Scan for the cell matching the given text and deliver its (x, y) coordinate at center. 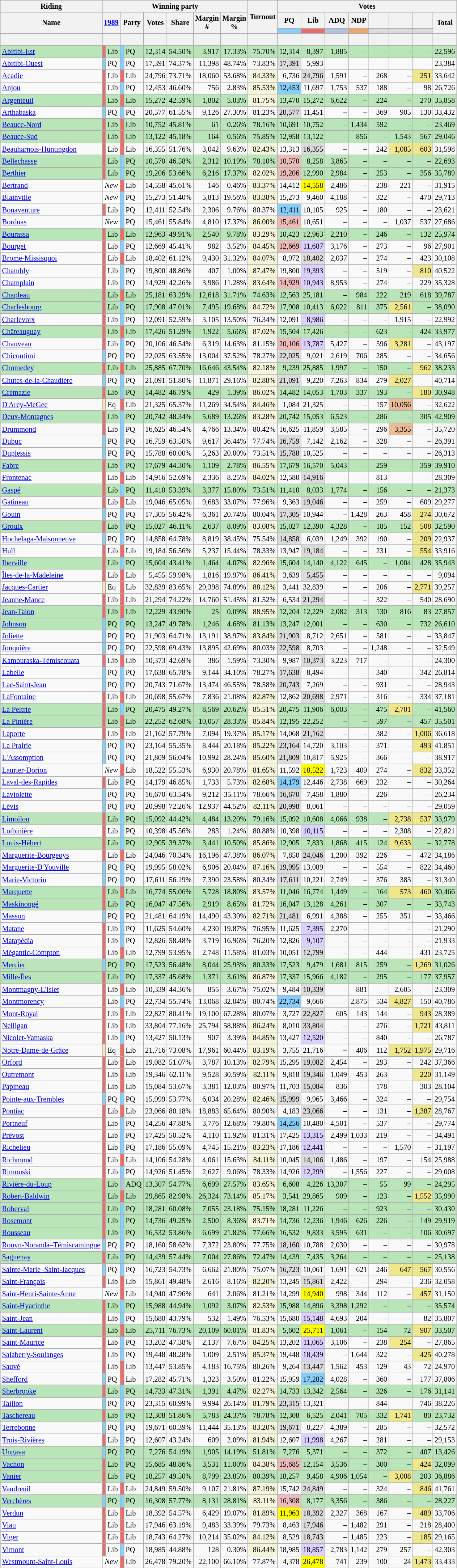
72.26% (180, 807)
603 (423, 149)
81.23% (263, 113)
371 (379, 746)
1,681 (337, 965)
76.34% (263, 320)
Viau (51, 1525)
84.25% (263, 1343)
45.71% (180, 1379)
6,034 (207, 1099)
11,398 (207, 64)
3,264 (337, 1257)
La Prairie (51, 746)
81.83% (263, 1330)
Beauce-Sud (51, 137)
Share (180, 23)
8,703 (313, 648)
41,851 (445, 746)
54.28% (180, 1160)
6,622 (337, 100)
Lac-Saint-Jean (51, 685)
9,833 (313, 1233)
63.55% (180, 356)
253 (379, 173)
816 (401, 612)
22,992 (445, 320)
83.29% (263, 234)
10,413 (313, 307)
Limoilou (51, 819)
6,534 (289, 600)
7,495 (207, 307)
85.51% (263, 709)
71.67% (180, 685)
80.18% (180, 1111)
19,100 (207, 1014)
Total (445, 23)
Chutes-de-la-Chaudière (51, 380)
13,342 (313, 1391)
5.66% (234, 331)
43,197 (445, 344)
28,389 (445, 1014)
16.96% (234, 941)
39,787 (445, 295)
84.07% (263, 258)
12,204 (289, 612)
79.73% (263, 1525)
149 (423, 1221)
11,065 (313, 1343)
83.08% (263, 527)
NDP (359, 20)
834 (359, 380)
27,857 (445, 612)
31,141 (445, 1391)
2,561 (401, 307)
86.44% (263, 1550)
Hochelaga-Maisonneuve (51, 539)
4,501 (337, 1123)
27.57% (234, 1184)
30,466 (445, 892)
7,055 (207, 1209)
21,373 (445, 490)
Saint-Laurent (51, 1330)
52.54% (180, 210)
2,783 (337, 1550)
923 (379, 1209)
21.81% (234, 1489)
33,432 (445, 113)
35.13% (234, 1428)
193 (379, 393)
16.75% (234, 1367)
47.01% (180, 307)
L'Assomption (51, 758)
846 (423, 1489)
5,925 (337, 758)
20.28% (234, 1099)
7,395 (313, 929)
Borduas (51, 222)
23,469 (445, 124)
20.62% (234, 709)
45.61% (180, 186)
152 (401, 527)
82 (423, 1318)
84.72% (263, 307)
Anjou (51, 88)
375 (379, 307)
9,479 (313, 965)
LaFontaine (51, 697)
73.83% (263, 64)
83.64% (263, 283)
61.12% (180, 258)
2,312 (207, 161)
21,933 (445, 941)
26,814 (445, 673)
10,944 (313, 514)
85.53% (263, 88)
80.03% (263, 648)
37.52% (234, 356)
9,994 (207, 1403)
Mercier (51, 965)
13.50% (234, 320)
836 (337, 1087)
519 (379, 271)
30,697 (445, 1233)
14,896 (313, 1306)
11,592 (289, 770)
460 (423, 892)
83.28% (263, 417)
Chomedey (51, 368)
1,691 (337, 1269)
33,433 (445, 1562)
Joliette (51, 636)
0.46% (234, 186)
2,041 (337, 1416)
12,299 (313, 1172)
32,572 (445, 1428)
33,979 (445, 819)
1,449 (337, 892)
59.98% (180, 575)
11,703 (289, 1087)
303 (423, 1087)
37,957 (445, 977)
4,388 (337, 916)
43 (401, 1367)
49.91% (180, 234)
54.77% (180, 1184)
2.83% (234, 88)
11,859 (313, 429)
29,774 (445, 1123)
475 (379, 709)
5,043 (337, 466)
12.68% (234, 1123)
86.02% (263, 393)
23.85% (234, 1476)
31,197 (445, 1148)
5,689 (207, 417)
1,033 (359, 1136)
26,234 (445, 794)
10,115 (313, 831)
76.20% (263, 941)
Rousseau (51, 1233)
51.40% (180, 198)
1,142 (359, 1550)
80.39% (263, 1476)
56.48% (180, 965)
5,602 (289, 1330)
9,430 (207, 258)
2,971 (337, 697)
2,919 (207, 904)
366 (379, 758)
43.24% (180, 1440)
239 (359, 1562)
Gaspé (51, 490)
Lotbinière (51, 831)
3,865 (337, 161)
13.26% (234, 417)
732 (423, 624)
Trois-Rivières (51, 1440)
4,766 (207, 429)
415 (359, 843)
16,646 (207, 368)
33,507 (445, 1330)
6,608 (289, 1184)
7,390 (207, 880)
Blainville (51, 198)
Jacques-Cartier (51, 587)
6,022 (337, 307)
4,810 (207, 222)
43.90% (180, 612)
1,085 (401, 149)
81.52% (263, 600)
3,787 (207, 1062)
9,094 (445, 575)
1,774 (337, 490)
19,393 (313, 271)
33,352 (445, 770)
Ungava (51, 1452)
39.37% (180, 843)
3,106 (337, 1343)
72.47% (263, 1257)
4,745 (207, 1148)
6,003 (337, 709)
592 (379, 124)
300 (379, 1464)
12,618 (207, 295)
55.53% (180, 770)
573 (401, 892)
78.66% (263, 794)
4,182 (337, 977)
15.44% (234, 551)
Rouyn-Noranda–Témiscamingue (51, 1245)
29,716 (445, 1050)
86.87% (263, 977)
11,269 (207, 405)
2,037 (337, 258)
15,742 (289, 1489)
156 (379, 490)
Acadie (51, 76)
717 (359, 660)
369 (379, 113)
30.59% (234, 1074)
77.16% (180, 1026)
47.88% (180, 1123)
76.95% (263, 929)
2,336 (207, 478)
Turnout (263, 17)
382 (379, 734)
326 (379, 1391)
10,817 (313, 758)
Jonquière (51, 648)
44.42% (180, 819)
2.06% (234, 1294)
30,948 (445, 393)
13,004 (207, 356)
342 (423, 673)
19.87% (234, 929)
621 (359, 1269)
Hull (51, 551)
167 (379, 1513)
19.56% (234, 198)
49.25% (180, 1221)
4.07% (234, 563)
431 (423, 953)
1,092 (207, 1306)
3,042 (207, 149)
58.88% (234, 1026)
Vachon (51, 1464)
88.12% (263, 587)
9,264 (289, 1367)
Name (51, 23)
35,789 (445, 173)
22,596 (445, 51)
34.10% (234, 673)
27.30% (234, 113)
84.38% (263, 1464)
80.97% (263, 1087)
4.68% (234, 624)
24,970 (445, 1367)
31,150 (445, 1294)
Argenteuil (51, 100)
8,177 (313, 1501)
9,818 (289, 1074)
43.54% (234, 368)
33,916 (445, 551)
35.02% (234, 1537)
53.66% (180, 173)
Papineau (51, 1087)
62.11% (180, 1074)
28,767 (445, 1111)
80.88% (263, 831)
905 (401, 113)
962 (423, 368)
Pointe-aux-Trembles (51, 1099)
Kamouraska-Témiscouata (51, 660)
8,819 (207, 539)
58.62% (180, 1245)
84.45% (263, 246)
1,721 (423, 1026)
220 (423, 1074)
73.71% (180, 76)
8.36% (234, 1221)
24,295 (445, 1184)
8.65% (234, 904)
13,947 (289, 551)
5,263 (207, 453)
Bertrand (51, 186)
1,061 (337, 1330)
1,371 (207, 977)
La Peltrie (51, 709)
1.59% (234, 660)
87.02% (263, 331)
746 (423, 1403)
8,010 (289, 1026)
3,008 (401, 1476)
Richelieu (51, 1148)
60.01% (234, 1330)
Margin# (207, 23)
78.16% (263, 124)
4,827 (401, 1001)
Bonaventure (51, 210)
75.85% (263, 137)
18,857 (313, 1550)
28.24% (234, 758)
46.11% (180, 527)
80.90% (263, 1111)
4,122 (337, 563)
1,473 (423, 1562)
23.18% (234, 1209)
5,371 (313, 1452)
31,026 (445, 965)
15.80% (234, 490)
11,697 (313, 88)
810 (423, 271)
9,683 (207, 502)
0.30% (234, 1550)
83.57% (263, 892)
1,733 (207, 782)
64.27% (180, 1537)
2,082 (337, 612)
20.18% (234, 746)
12,001 (313, 624)
10.19% (234, 161)
7,833 (313, 843)
35,328 (445, 283)
Arthabaska (51, 113)
43,811 (445, 1026)
10,651 (313, 222)
Vimont (51, 1550)
28,104 (445, 1087)
33,977 (445, 331)
40,714 (445, 380)
813 (379, 478)
79.16% (263, 819)
46.58% (180, 161)
9.76% (234, 210)
190 (379, 539)
36,886 (445, 1476)
4,693 (337, 1318)
10.50% (234, 843)
232 (379, 782)
9.78% (234, 234)
6,736 (289, 76)
65.64% (234, 1111)
48.74% (234, 64)
218 (423, 1525)
3,398 (337, 1306)
100 (379, 1562)
18,060 (207, 76)
1,905 (207, 1452)
7,836 (207, 697)
85.86% (263, 843)
9,212 (207, 794)
597 (379, 721)
508 (423, 527)
Maskinongé (51, 904)
42.26% (180, 283)
8,712 (313, 636)
8.16% (234, 1282)
2,027 (401, 380)
2.51% (234, 1355)
57.44% (180, 1257)
3,176 (337, 246)
Duplessis (51, 453)
14.63% (234, 344)
41,560 (445, 709)
29,398 (207, 587)
Saint-Henri-Sainte-Anne (51, 1294)
Verdun (51, 1513)
73.08% (180, 1050)
909 (337, 1196)
429 (207, 393)
Mont-Royal (51, 1014)
16,570 (313, 466)
31,915 (445, 186)
8,953 (337, 283)
28.33% (234, 721)
Chauveau (51, 344)
4,328 (337, 527)
3,727 (289, 1014)
178 (379, 1087)
Rivière-du-Loup (51, 1184)
18,439 (313, 1355)
77.66% (263, 1233)
Gatineau (51, 502)
67.70% (180, 368)
86.00% (263, 222)
Viger (51, 1537)
383 (401, 880)
21.08% (234, 697)
12,441 (313, 1148)
11,046 (289, 892)
10,992 (207, 758)
4,110 (207, 1136)
124 (379, 843)
13,089 (313, 867)
23.80% (234, 1245)
14,490 (207, 916)
1,552 (423, 1196)
48.34% (180, 417)
74.37% (180, 64)
51.29% (180, 331)
2,984 (337, 173)
1,753 (337, 88)
425 (423, 1355)
26,324 (207, 1196)
65.05% (180, 502)
3,536 (337, 1464)
77.87% (263, 1562)
Taillon (51, 1403)
2,701 (401, 709)
80.42% (263, 429)
Abitibi-Est (51, 51)
268 (379, 76)
76.53% (263, 1318)
13,787 (313, 344)
26,787 (445, 1038)
376 (379, 880)
705 (359, 1416)
1.00% (234, 271)
81.79% (263, 1403)
44.88% (180, 1550)
9,484 (289, 989)
1,752 (401, 1050)
Sherbrooke (51, 1391)
62.68% (180, 721)
Sauvé (51, 1367)
13,321 (313, 1403)
Saint-François (51, 1282)
Matane (51, 929)
53.68% (234, 76)
84.46% (263, 405)
3.50% (234, 1379)
98 (423, 88)
982 (207, 246)
85.37% (263, 1355)
Bourget (51, 246)
80.33% (263, 965)
29,165 (445, 1537)
11.00% (234, 1464)
27.86% (234, 1257)
50.52% (180, 1136)
26,313 (445, 453)
9,220 (313, 380)
82.87% (263, 697)
669 (359, 782)
83.71% (263, 1221)
2,771 (423, 587)
Notre-Dame-de-Grâce (51, 1050)
3,466 (337, 1099)
881 (359, 989)
Marguerite-Bourgeoys (51, 855)
15,053 (313, 417)
75.15% (263, 1209)
7,269 (313, 685)
75.07% (263, 1269)
706 (359, 356)
32,778 (445, 843)
11,226 (313, 1209)
51.81% (263, 1452)
Vaudreuil (51, 1489)
9.63% (234, 149)
Mille-Îles (51, 977)
2,137 (207, 1343)
5,993 (313, 64)
15,295 (289, 1062)
Châteauguay (51, 331)
1,885 (337, 51)
10,788 (313, 1245)
2,875 (359, 1001)
23,725 (445, 953)
7,458 (313, 794)
29,046 (445, 137)
11.92% (234, 1136)
2,499 (337, 1136)
82.96% (263, 563)
1,562 (337, 1367)
33.07% (234, 502)
30,556 (445, 1269)
76.73% (180, 1330)
43.41% (180, 563)
316 (379, 697)
Fabre (51, 466)
7.67% (234, 1343)
Laporte (51, 734)
83.19% (263, 1050)
359 (423, 466)
63.19% (180, 1525)
40,278 (445, 1355)
6,429 (207, 1513)
33.39% (234, 1525)
86.07% (263, 855)
77.96% (263, 502)
83.23% (263, 1148)
82.98% (180, 1196)
53.67% (180, 1087)
29,277 (445, 502)
1,482 (359, 1525)
9,126 (207, 113)
42,909 (445, 417)
23,384 (445, 64)
3.52% (234, 246)
55.35% (180, 746)
83.84% (263, 636)
Rimouski (51, 1172)
276 (379, 1026)
55.09% (180, 1148)
23,732 (445, 1416)
82.20% (263, 1282)
60.99% (180, 1403)
33,466 (445, 916)
19.68% (234, 307)
Riding (51, 6)
Laviolette (51, 794)
Deux-Montagnes (51, 417)
96 (423, 246)
15,959 (289, 1379)
77.74% (263, 441)
Masson (51, 916)
9,617 (207, 441)
15,966 (313, 977)
8,131 (207, 1501)
2,500 (207, 1221)
7,094 (207, 734)
79.20% (180, 1562)
46.85% (180, 782)
581 (379, 636)
1,975 (423, 1050)
81.65% (263, 770)
0.09% (234, 612)
840 (379, 1038)
756 (207, 88)
4,226 (313, 1184)
84.11% (263, 1160)
Robert-Baldwin (51, 1196)
Bourassa (51, 234)
8,494 (313, 673)
3,541 (289, 1196)
13,474 (207, 685)
60.00% (180, 453)
13,315 (313, 1136)
Roberval (51, 1209)
2,616 (207, 1282)
45.18% (180, 137)
82.68% (263, 782)
1,387 (423, 1111)
631 (359, 1233)
80.26% (263, 1367)
3,377 (207, 490)
Frontenac (51, 478)
Chapleau (51, 295)
6,319 (207, 344)
32,058 (445, 1282)
83.11% (263, 1501)
85.60% (263, 758)
10,057 (207, 721)
29,059 (445, 807)
231 (379, 551)
66.10% (234, 1562)
81.15% (263, 344)
286 (379, 417)
13,470 (289, 100)
74.63% (263, 295)
32,099 (445, 1464)
51.80% (180, 380)
10,480 (313, 1123)
12,563 (289, 295)
30,264 (445, 782)
86.41% (263, 575)
Montmagny-L'Islet (51, 989)
1,269 (423, 965)
423 (423, 258)
34,186 (445, 855)
81.31% (263, 1136)
99 (401, 1184)
938 (359, 819)
10,051 (289, 953)
20.78% (234, 770)
203 (423, 1476)
Iberville (51, 563)
44.52% (234, 807)
1,037 (401, 222)
27,865 (445, 1343)
647 (401, 1269)
5.03% (234, 100)
Mégantic-Compton (51, 953)
23,309 (445, 989)
6,906 (207, 867)
12,154 (313, 1464)
Saint-Hyacinthe (51, 1306)
2,210 (337, 234)
29,754 (445, 1099)
58.02% (180, 867)
Verchères (51, 1501)
3,595 (337, 1233)
10,045 (289, 1160)
157 (379, 405)
1,703 (337, 393)
9,363 (289, 502)
1.39% (234, 393)
470 (423, 198)
1,802 (207, 100)
10,423 (289, 234)
227 (379, 1172)
80.37% (263, 210)
855 (207, 989)
38,090 (445, 307)
82.27% (263, 1391)
741 (337, 1562)
236 (423, 1282)
46.60% (180, 88)
2.78% (234, 466)
6,525 (313, 1416)
57.77% (180, 1501)
12,958 (289, 137)
45.41% (180, 246)
29,919 (445, 1221)
1,049 (337, 1074)
49.50% (180, 1476)
87.47% (263, 271)
14,299 (289, 1294)
83 (423, 612)
51.76% (180, 149)
257 (401, 1550)
30,978 (445, 1245)
1,644 (359, 1355)
209 (423, 539)
49.27% (180, 709)
1,485 (359, 1537)
1,570 (401, 1148)
8.25% (234, 478)
12,446 (313, 782)
0.26% (234, 124)
53.86% (180, 1233)
86.24% (263, 1026)
5,813 (207, 198)
Nicolet-Yamaska (51, 1038)
224 (379, 100)
409 (359, 770)
14.19% (234, 1452)
144 (379, 1014)
1,323 (207, 1379)
7,372 (207, 1245)
2,162 (337, 441)
2,619 (337, 356)
372 (379, 1452)
21,290 (445, 929)
9,460 (313, 198)
356 (423, 173)
Groulx (51, 527)
54.73% (180, 1269)
1,915 (401, 320)
534 (379, 1001)
132 (423, 234)
12,520 (313, 1038)
925 (337, 210)
41,761 (445, 1489)
12,862 (289, 697)
2,749 (337, 880)
31.32% (234, 258)
35,943 (445, 563)
344 (359, 1294)
630 (379, 624)
605 (337, 1014)
87.19% (263, 1489)
1,464 (207, 563)
1,248 (379, 648)
18,883 (207, 1111)
11,444 (207, 1428)
5,728 (207, 892)
Abitibi-Ouest (51, 64)
2,627 (207, 1172)
3,719 (207, 941)
9,666 (313, 1001)
14,053 (313, 393)
Jean-Talon (51, 612)
6,662 (207, 1269)
82.79% (263, 1062)
3,223 (337, 660)
D'Arcy-McGee (51, 405)
4,061 (207, 1160)
222 (379, 295)
31.71% (234, 295)
75.02% (263, 989)
Terrebonne (51, 1428)
54.60% (180, 929)
49.48% (180, 1282)
229 (423, 283)
5,783 (207, 1416)
33,847 (445, 636)
35.11% (234, 794)
1,591 (337, 76)
12,236 (313, 1221)
2,605 (401, 989)
55.06% (180, 892)
27,901 (445, 246)
270 (423, 100)
6,930 (207, 770)
Marquette (51, 892)
6,216 (207, 173)
1,391 (207, 1391)
9,965 (313, 1099)
24,300 (445, 660)
82.53% (263, 1306)
25,794 (207, 1026)
Rosemont (51, 1221)
3,281 (401, 344)
1.49% (234, 1318)
8,044 (207, 965)
20.74% (234, 514)
80.74% (263, 1001)
Matapédia (51, 941)
61 (207, 124)
12,580 (289, 478)
14,760 (207, 600)
2,422 (337, 1282)
11,451 (313, 113)
360 (379, 1379)
46.79% (180, 393)
73.30% (263, 660)
10,691 (289, 124)
21.80% (234, 1269)
52.59% (180, 320)
22,937 (445, 539)
58.48% (180, 941)
6,991 (313, 916)
28,227 (445, 1501)
844 (379, 1403)
3.61% (234, 977)
53.85% (180, 1367)
8,972 (289, 258)
7,004 (207, 1257)
9,633 (401, 843)
Montmorency (51, 1001)
1,009 (207, 1355)
20,109 (207, 1330)
82.02% (263, 173)
Shefford (51, 1379)
10,943 (313, 283)
29,153 (445, 1440)
7,435 (313, 1257)
22,821 (445, 831)
38,917 (445, 758)
15.21% (234, 1148)
33,642 (445, 76)
2,454 (337, 1062)
25,988 (445, 1160)
1,246 (207, 624)
81.94% (263, 1440)
32,622 (445, 405)
21.82% (234, 1233)
3,105 (207, 320)
Salaberry-Soulanges (51, 1355)
86.55% (263, 466)
Charlevoix (51, 320)
23.58% (234, 880)
22,100 (207, 1562)
55.84% (180, 222)
8,529 (289, 1537)
43.79% (180, 1318)
81.72% (263, 904)
Drummond (51, 429)
Lévis (51, 807)
1.24% (234, 831)
Orford (51, 1062)
2.09% (234, 1440)
255 (379, 916)
54.57% (180, 1513)
493 (423, 746)
15,148 (313, 1318)
83.37% (263, 186)
80.41% (180, 1014)
64.19% (180, 916)
37,181 (445, 697)
75.70% (263, 51)
28,690 (445, 600)
337 (359, 393)
Margin% (234, 23)
Brome-Missisquoi (51, 258)
14,720 (313, 746)
11,963 (289, 1513)
43.30% (234, 916)
26,391 (445, 441)
31,149 (445, 1074)
146 (207, 186)
1,543 (401, 137)
85.84% (263, 721)
3,381 (207, 1087)
4,378 (289, 1562)
2,637 (207, 527)
1,741 (401, 1416)
42,303 (445, 1550)
47.56% (180, 904)
9,239 (289, 368)
5,237 (207, 551)
251 (423, 76)
13.34% (234, 429)
84.12% (263, 1537)
2,270 (337, 929)
10,214 (207, 1537)
75.54% (263, 539)
188 (379, 88)
13,191 (207, 636)
Louis-Hébert (51, 843)
25 (207, 612)
998 (337, 1294)
81.21% (263, 1294)
82.18% (263, 368)
60.44% (234, 1050)
Johnson (51, 624)
47.31% (180, 1391)
618 (423, 295)
Nelligan (51, 1026)
596 (379, 344)
254 (401, 1343)
88.95% (263, 612)
54.19% (180, 1452)
3.07% (234, 1306)
4,261 (337, 904)
82.88% (263, 380)
39,910 (445, 466)
85.22% (263, 746)
La Pinière (51, 721)
305 (423, 417)
81.22% (263, 1379)
84.02% (263, 478)
12,937 (207, 807)
10.13% (234, 1062)
2,308 (401, 831)
0.56% (234, 137)
16,196 (207, 855)
34,656 (445, 356)
5,427 (337, 344)
17,961 (207, 1050)
444 (379, 953)
1,200 (337, 855)
70.34% (180, 855)
14,412 (289, 186)
2,486 (337, 186)
8,444 (207, 746)
623 (379, 331)
328 (379, 441)
9,021 (313, 356)
1,109 (207, 466)
Saint-Maurice (51, 1343)
1,816 (207, 575)
77.75% (263, 1245)
81.13% (263, 624)
176 (423, 1391)
1,292 (359, 1306)
35,574 (445, 1306)
2,030 (337, 1245)
281 (379, 1440)
Party (132, 23)
221 (401, 186)
17.33% (234, 51)
12,390 (313, 527)
406 (359, 1050)
1,249 (337, 539)
129 (379, 1367)
61.55% (180, 113)
3,986 (207, 283)
52.69% (180, 478)
81.03% (263, 953)
30,430 (445, 1209)
Saint-Jean (51, 1318)
11.28% (234, 283)
34,460 (445, 867)
1,486 (337, 1160)
13,426 (445, 1452)
55.67% (180, 697)
42.59% (180, 100)
34,491 (445, 1136)
Berthier (51, 173)
1,946 (337, 1221)
29.16% (234, 380)
8,463 (289, 1525)
9,483 (207, 1525)
32,590 (445, 527)
38.45% (234, 539)
53.77% (180, 1099)
197 (379, 1160)
84.85% (263, 1038)
8.09% (234, 527)
368 (359, 1513)
9,458 (313, 1476)
1,922 (207, 331)
78.58% (263, 685)
2,540 (207, 234)
9,528 (207, 1074)
4,188 (337, 198)
45.81% (180, 124)
24.37% (234, 1416)
56.56% (180, 551)
204 (359, 1318)
Winning party (175, 6)
Taschereau (51, 1416)
28.81% (234, 1501)
26.14% (234, 1403)
78.10% (263, 161)
31,340 (445, 880)
Marguerite-D'Youville (51, 867)
63.50% (180, 441)
36,618 (445, 734)
428 (423, 563)
56.42% (180, 514)
63.29% (180, 295)
9,144 (207, 673)
123 (379, 1196)
Charlesbourg (51, 307)
9,987 (289, 660)
815 (359, 965)
3,531 (207, 1464)
32,549 (445, 648)
351 (401, 916)
59.50% (180, 1489)
3,103 (337, 746)
73.14% (234, 1196)
25,138 (445, 1257)
832 (423, 770)
1,004 (401, 563)
28,400 (445, 1525)
340 (379, 673)
53.39% (180, 490)
8,569 (207, 709)
46.55% (234, 685)
540 (423, 600)
10,105 (313, 210)
20.00% (234, 453)
33,743 (445, 904)
20.04% (234, 867)
2,651 (337, 636)
35,990 (445, 1196)
7,850 (289, 855)
60.08% (180, 1209)
81.89% (263, 1513)
13,128 (313, 904)
1,054 (359, 1476)
65.78% (180, 673)
3,355 (401, 429)
8,033 (313, 490)
3.39% (234, 1038)
6,039 (313, 539)
69.43% (180, 648)
2,306 (207, 210)
295 (379, 977)
131 (379, 1111)
38,226 (445, 1403)
11,687 (313, 246)
25.93% (234, 965)
Pontiac (51, 1111)
307 (379, 904)
30,672 (445, 514)
38.97% (234, 636)
15,504 (289, 331)
28,309 (445, 478)
13.20% (234, 819)
532 (207, 1318)
334 (423, 697)
3.67% (234, 989)
4,066 (337, 819)
856 (359, 137)
Saguenay (51, 1257)
40,522 (445, 271)
27,686 (445, 222)
294 (379, 1282)
80.04% (263, 514)
Laurier-Dorion (51, 770)
4,028 (337, 1379)
Gouin (51, 514)
1,006 (423, 734)
4,389 (337, 1428)
489 (423, 1513)
40,786 (445, 1001)
7,263 (337, 380)
1,434 (359, 124)
30,108 (445, 258)
54.50% (180, 51)
2,564 (337, 1391)
1,723 (337, 770)
84.33% (263, 76)
Marie-Victorin (51, 880)
65.37% (180, 405)
45.68% (180, 977)
9.06% (234, 1172)
11,871 (207, 380)
55 (379, 1184)
87.16% (263, 867)
11,998 (313, 1440)
53.95% (180, 953)
10,061 (313, 1269)
8,258 (313, 161)
35,720 (445, 429)
Prévost (51, 1136)
63.54% (180, 794)
10,221 (313, 880)
50.13% (180, 1038)
Chambly (51, 271)
12,195 (289, 721)
3,585 (337, 429)
128 (207, 1550)
23,621 (445, 210)
79.80% (263, 1123)
10,525 (313, 453)
19.97% (234, 575)
11.58% (234, 953)
7,142 (313, 441)
6,523 (337, 417)
Richmond (51, 1160)
6,361 (207, 514)
13,313 (289, 149)
81.75% (263, 100)
Chicoutimi (51, 356)
82.71% (263, 916)
Bellechasse (51, 161)
60.39% (180, 1428)
273 (379, 246)
626 (359, 1221)
Portneuf (51, 1123)
31,598 (445, 149)
931 (379, 685)
12,990 (313, 173)
44.94% (180, 1306)
64.78% (180, 539)
811 (359, 307)
33,706 (445, 1513)
13,895 (207, 648)
822 (423, 867)
22,693 (445, 161)
51.86% (180, 1416)
223 (379, 1537)
5.73% (234, 782)
313 (359, 612)
32.04% (234, 1001)
35,807 (445, 1318)
8,799 (207, 1476)
35,501 (445, 721)
24 (401, 1562)
38,233 (445, 368)
37,366 (445, 1062)
13,068 (207, 1001)
13,245 (289, 1282)
1989 (111, 23)
35,858 (445, 100)
645 (359, 563)
44.30% (180, 466)
943 (423, 1014)
14,140 (313, 563)
4,484 (207, 819)
4.47% (234, 1391)
332 (379, 1416)
45.56% (180, 831)
641 (207, 1294)
29,008 (445, 1172)
283 (207, 831)
49.78% (180, 624)
64.71% (180, 636)
106 (423, 1233)
74.22% (180, 600)
1,868 (337, 843)
3,639 (289, 575)
82.46% (263, 1099)
8,397 (313, 51)
12.03% (234, 1087)
26,610 (445, 624)
56.19% (180, 880)
3,356 (337, 1501)
3,917 (207, 51)
78.78% (263, 1416)
1,556 (359, 1172)
1,997 (337, 368)
2,327 (337, 1513)
14,068 (289, 734)
56.04% (180, 758)
34.54% (234, 405)
29,713 (445, 198)
2,748 (207, 953)
74.89% (234, 587)
19.07% (234, 1513)
Westmount-Saint-Louis (51, 1562)
4,906 (337, 1476)
10,056 (401, 405)
Jeanne-Mance (51, 600)
15.63% (234, 1160)
80.34% (263, 880)
37,806 (445, 1379)
10,608 (313, 819)
143 (359, 1014)
Beauce-Nord (51, 124)
1,084 (289, 405)
4,267 (337, 1440)
Vanier (51, 1476)
48.28% (180, 1355)
291 (379, 1525)
44.36% (180, 989)
Outremont (51, 1074)
8,061 (313, 807)
51.07% (180, 1062)
Îles-de-la-Madeleine (51, 575)
Crémazie (51, 393)
Labelle (51, 673)
Dubuc (51, 441)
3,755 (289, 1050)
11,906 (313, 709)
28,943 (445, 685)
4,230 (207, 929)
984 (359, 295)
36.44% (234, 441)
8,227 (313, 1428)
Beauharnois-Huntingdon (51, 149)
206 (379, 587)
82.43% (263, 149)
472 (423, 855)
55.74% (180, 1001)
1,428 (359, 514)
67.28% (234, 1014)
8,986 (313, 320)
1,880 (337, 794)
18.80% (234, 892)
47.96% (180, 1294)
296 (379, 429)
83.20% (263, 1428)
83.38% (263, 198)
25,974 (445, 234)
80 (423, 1416)
80.07% (263, 1014)
Champlain (51, 283)
26,726 (445, 88)
293 (379, 1062)
Laval-des-Rapides (51, 782)
57.79% (180, 734)
19.37% (234, 734)
Sainte-Marie–Saint-Jacques (51, 1269)
39,257 (445, 587)
458 (401, 514)
3,776 (207, 1123)
